For the text-containing cell, return its midpoint in (x, y) coordinate format. 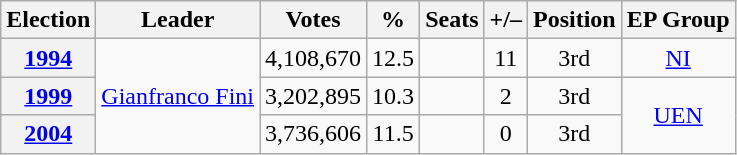
10.3 (394, 96)
Election (48, 20)
11.5 (394, 134)
11 (506, 58)
Gianfranco Fini (178, 96)
12.5 (394, 58)
0 (506, 134)
Seats (452, 20)
1994 (48, 58)
3,736,606 (314, 134)
+/– (506, 20)
EP Group (678, 20)
Position (574, 20)
Votes (314, 20)
1999 (48, 96)
NI (678, 58)
4,108,670 (314, 58)
2 (506, 96)
% (394, 20)
2004 (48, 134)
UEN (678, 115)
3,202,895 (314, 96)
Leader (178, 20)
